Output the (X, Y) coordinate of the center of the cell containing the given text.  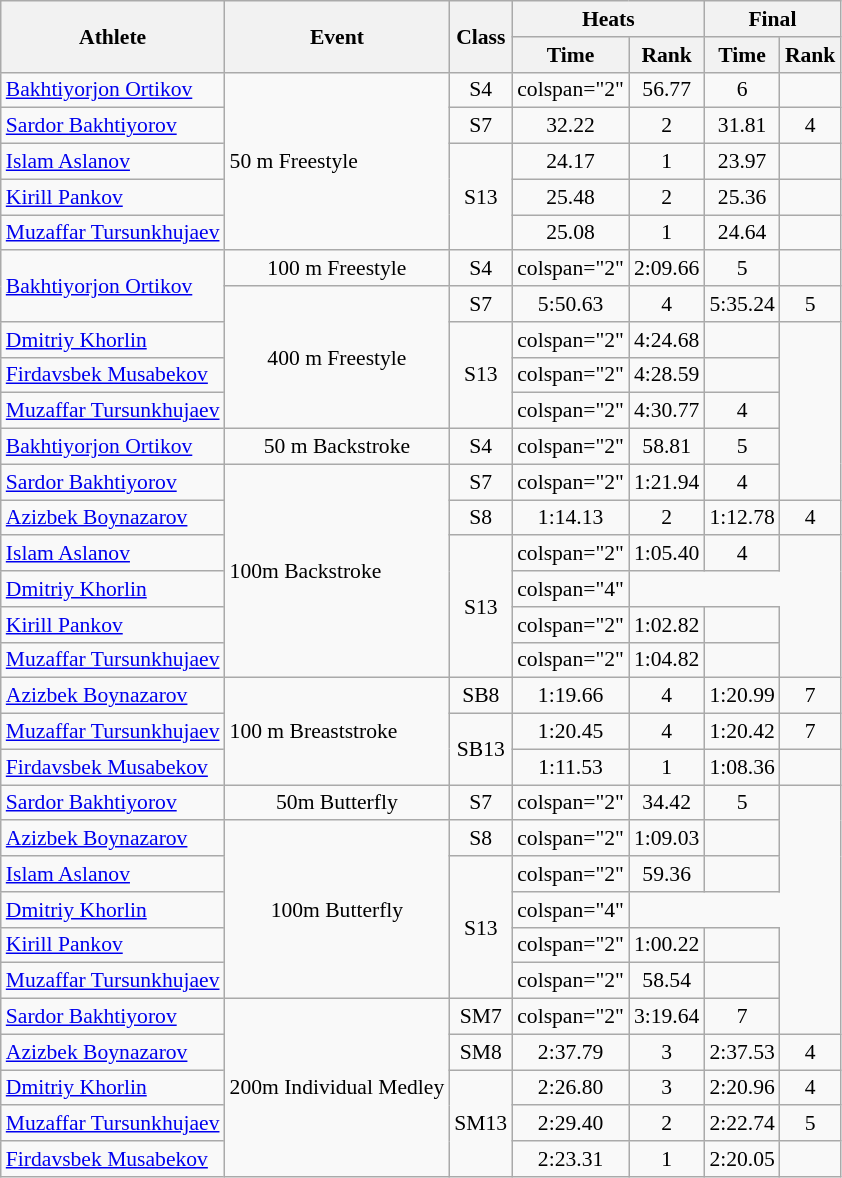
1:02.82 (666, 625)
58.54 (666, 981)
SM8 (480, 1052)
25.48 (570, 197)
200m Individual Medley (338, 1088)
25.36 (742, 197)
Event (338, 36)
Athlete (113, 36)
2:37.79 (570, 1052)
6 (742, 90)
2:23.31 (570, 1159)
1:20.45 (570, 732)
2:26.80 (570, 1088)
2:37.53 (742, 1052)
2:22.74 (742, 1124)
5:50.63 (570, 304)
400 m Freestyle (338, 357)
100 m Breaststroke (338, 732)
SB13 (480, 750)
24.17 (570, 162)
59.36 (666, 874)
100 m Freestyle (338, 269)
1:09.03 (666, 839)
5:35.24 (742, 304)
100m Butterfly (338, 910)
1:20.99 (742, 696)
Heats (608, 19)
34.42 (666, 803)
4:28.59 (666, 375)
31.81 (742, 126)
4:24.68 (666, 340)
1:11.53 (570, 767)
SB8 (480, 696)
2:09.66 (666, 269)
Final (772, 19)
23.97 (742, 162)
50m Butterfly (338, 803)
24.64 (742, 233)
1:00.22 (666, 945)
2:20.96 (742, 1088)
3:19.64 (666, 1017)
1:08.36 (742, 767)
100m Backstroke (338, 571)
1:05.40 (666, 554)
50 m Backstroke (338, 447)
1:14.13 (570, 518)
2:20.05 (742, 1159)
SM13 (480, 1124)
1:04.82 (666, 660)
58.81 (666, 447)
1:21.94 (666, 482)
50 m Freestyle (338, 161)
1:20.42 (742, 732)
25.08 (570, 233)
SM7 (480, 1017)
32.22 (570, 126)
56.77 (666, 90)
1:12.78 (742, 518)
2:29.40 (570, 1124)
4:30.77 (666, 411)
1:19.66 (570, 696)
Class (480, 36)
